Detect which cell encompasses the target text, then output its (x, y) center coordinate. 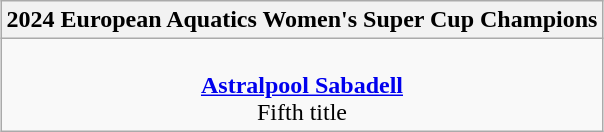
Astralpool SabadellFifth title (302, 85)
2024 European Aquatics Women's Super Cup Champions (302, 20)
